Provide the [X, Y] coordinate of the cell's center where the given text is located.  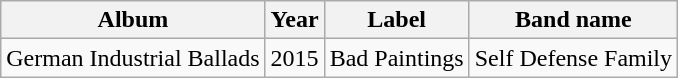
Label [396, 20]
2015 [294, 58]
Bad Paintings [396, 58]
Year [294, 20]
German Industrial Ballads [133, 58]
Band name [573, 20]
Album [133, 20]
Self Defense Family [573, 58]
